Determine the [X, Y] coordinate at the center of the cell enclosing the given text.  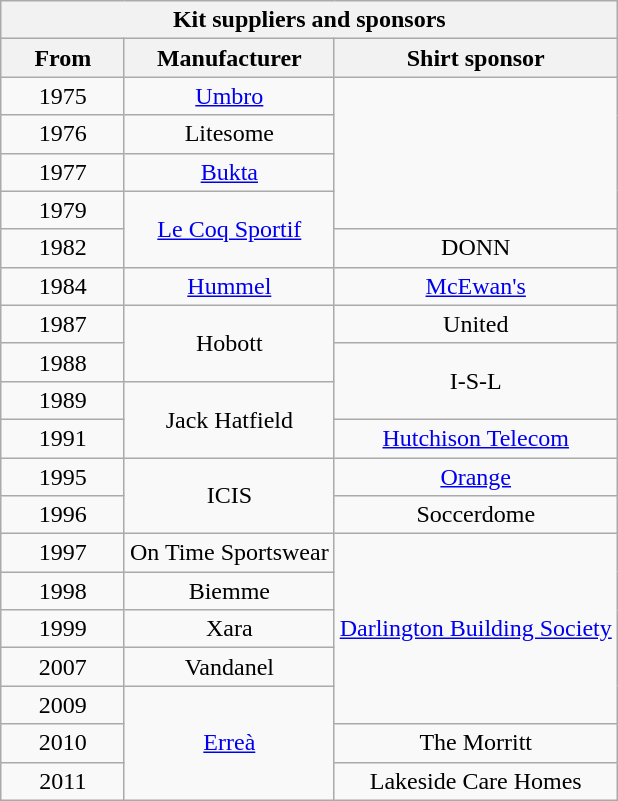
1989 [62, 400]
Hobott [229, 343]
Erreà [229, 743]
McEwan's [476, 286]
Le Coq Sportif [229, 229]
On Time Sportswear [229, 553]
Shirt sponsor [476, 58]
DONN [476, 248]
1976 [62, 134]
1975 [62, 96]
The Morritt [476, 743]
2009 [62, 705]
ICIS [229, 496]
Umbro [229, 96]
Lakeside Care Homes [476, 781]
Bukta [229, 172]
Hutchison Telecom [476, 438]
Litesome [229, 134]
Vandanel [229, 667]
United [476, 324]
Orange [476, 477]
From [62, 58]
2007 [62, 667]
1977 [62, 172]
1997 [62, 553]
I-S-L [476, 381]
Manufacturer [229, 58]
Xara [229, 629]
1987 [62, 324]
1996 [62, 515]
2010 [62, 743]
Kit suppliers and sponsors [309, 20]
1984 [62, 286]
Soccerdome [476, 515]
Darlington Building Society [476, 629]
1988 [62, 362]
Hummel [229, 286]
1991 [62, 438]
Jack Hatfield [229, 419]
1982 [62, 248]
Biemme [229, 591]
1979 [62, 210]
2011 [62, 781]
1995 [62, 477]
1998 [62, 591]
1999 [62, 629]
